Search for the cell housing the specified text and yield its [X, Y] center coordinate. 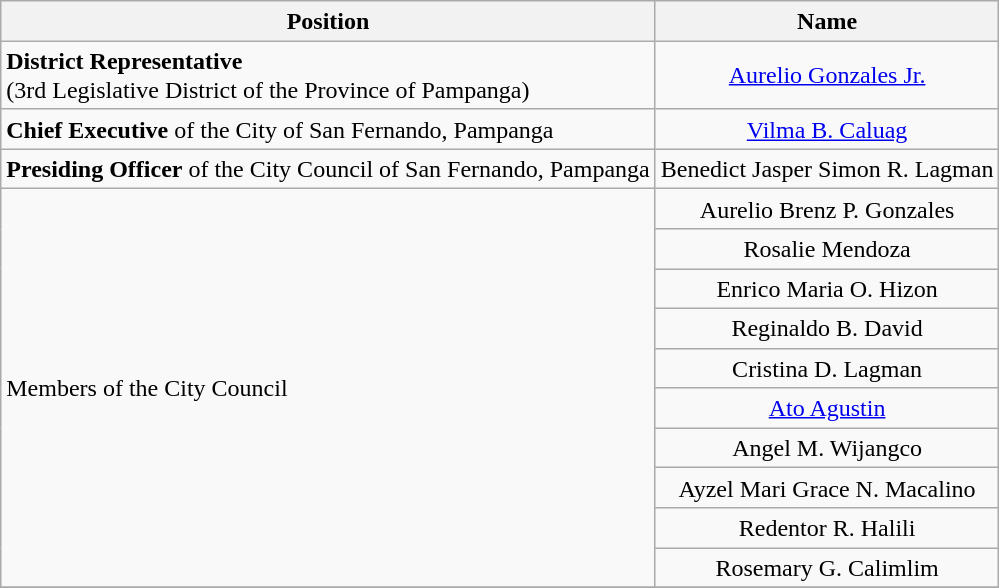
Members of the City Council [328, 388]
Angel M. Wijangco [827, 448]
District Representative(3rd Legislative District of the Province of Pampanga) [328, 76]
Benedict Jasper Simon R. Lagman [827, 169]
Cristina D. Lagman [827, 368]
Ayzel Mari Grace N. Macalino [827, 488]
Aurelio Gonzales Jr. [827, 76]
Ato Agustin [827, 408]
Redentor R. Halili [827, 528]
Rosalie Mendoza [827, 249]
Presiding Officer of the City Council of San Fernando, Pampanga [328, 169]
Rosemary G. Calimlim [827, 568]
Aurelio Brenz P. Gonzales [827, 209]
Vilma B. Caluag [827, 129]
Enrico Maria O. Hizon [827, 289]
Chief Executive of the City of San Fernando, Pampanga [328, 129]
Reginaldo B. David [827, 328]
Name [827, 21]
Position [328, 21]
